Output the [X, Y] coordinate of the center of the cell containing the given text.  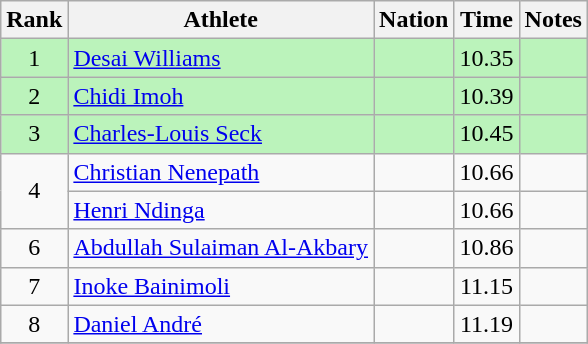
2 [34, 96]
1 [34, 58]
Athlete [221, 20]
Christian Nenepath [221, 172]
Time [486, 20]
11.19 [486, 324]
Inoke Bainimoli [221, 286]
6 [34, 248]
Henri Ndinga [221, 210]
Abdullah Sulaiman Al-Akbary [221, 248]
Charles-Louis Seck [221, 134]
11.15 [486, 286]
Daniel André [221, 324]
Notes [553, 20]
10.35 [486, 58]
3 [34, 134]
10.45 [486, 134]
Desai Williams [221, 58]
Chidi Imoh [221, 96]
4 [34, 191]
8 [34, 324]
Rank [34, 20]
10.39 [486, 96]
10.86 [486, 248]
7 [34, 286]
Nation [414, 20]
